From the cell containing the given text, extract its center point as [x, y] coordinate. 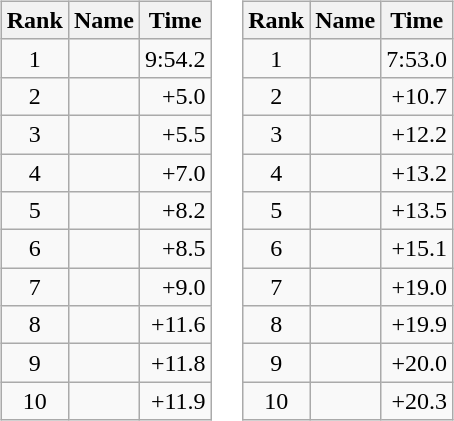
+8.2 [175, 211]
+11.8 [175, 363]
+10.7 [417, 96]
+20.0 [417, 363]
+19.9 [417, 325]
+5.0 [175, 96]
+20.3 [417, 401]
+9.0 [175, 287]
+15.1 [417, 249]
+19.0 [417, 287]
+12.2 [417, 134]
+11.6 [175, 325]
+5.5 [175, 134]
+11.9 [175, 401]
+7.0 [175, 173]
+8.5 [175, 249]
9:54.2 [175, 58]
+13.5 [417, 211]
+13.2 [417, 173]
7:53.0 [417, 58]
